Detect which cell encompasses the target text, then output its [x, y] center coordinate. 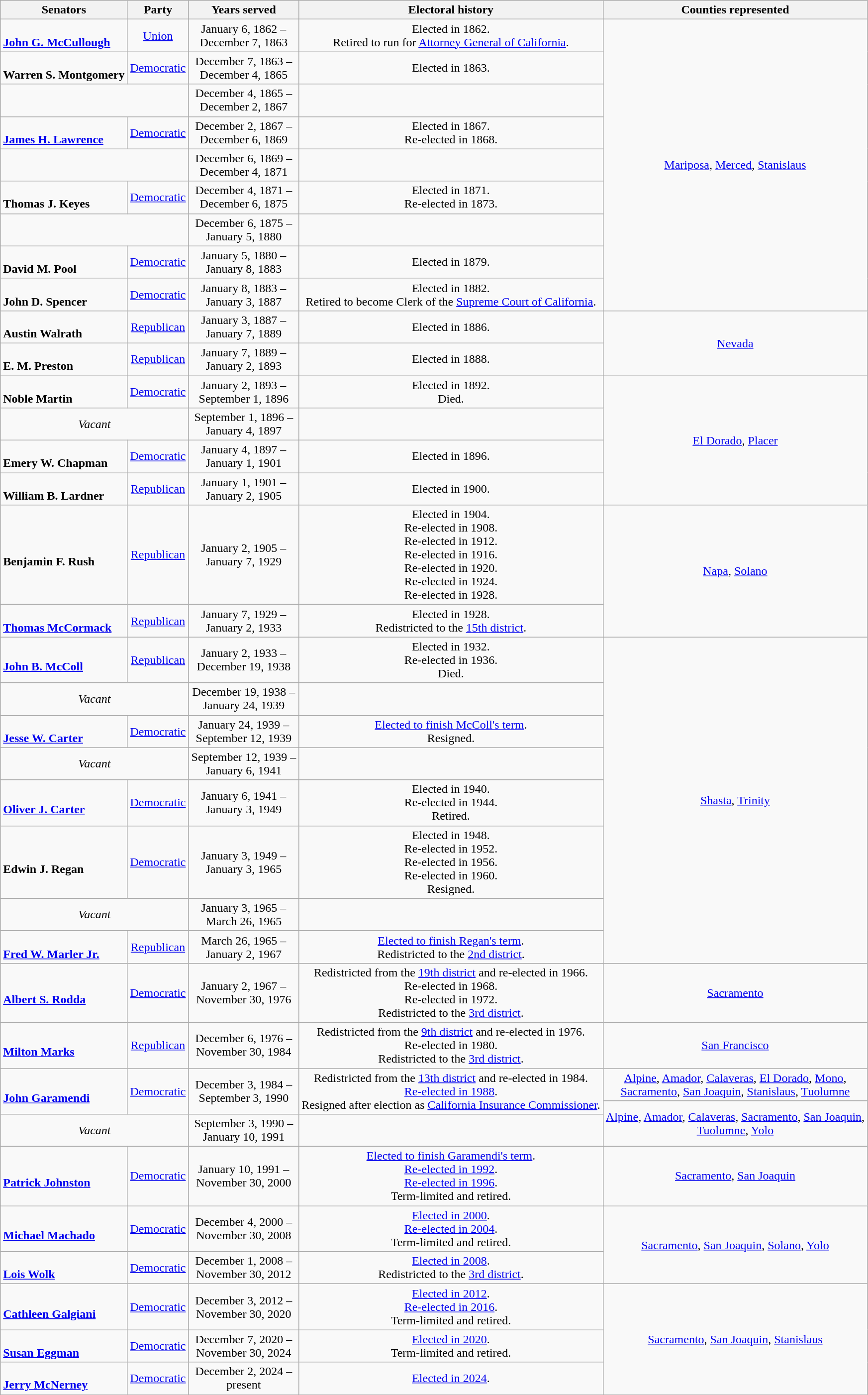
January 2, 1893 – September 1, 1896 [244, 391]
December 2, 1867 – December 6, 1869 [244, 132]
Sacramento, San Joaquin, Stanislaus [735, 1339]
December 7, 2020 – November 30, 2024 [244, 1346]
Senators [64, 10]
Susan Eggman [64, 1346]
Michael Machado [64, 1229]
December 6, 1875 – January 5, 1880 [244, 230]
Elected in 2012. Re-elected in 2016. Term-limited and retired. [451, 1307]
Alpine, Amador, Calaveras, El Dorado, Mono, Sacramento, San Joaquin, Stanislaus, Tuolumne [735, 1084]
Counties represented [735, 10]
January 2, 1967 – November 30, 1976 [244, 992]
Thomas J. Keyes [64, 197]
Redistricted from the 9th district and re-elected in 1976. Re-elected in 1980. Redistricted to the 3rd district. [451, 1045]
Sacramento, San Joaquin [735, 1177]
December 4, 2000 – November 30, 2008 [244, 1229]
December 4, 1871 – December 6, 1875 [244, 197]
Elected in 1888. [451, 359]
John Garamendi [64, 1091]
Union [158, 36]
Elected in 1862. Retired to run for Attorney General of California. [451, 36]
Oliver J. Carter [64, 803]
Alpine, Amador, Calaveras, Sacramento, San Joaquin, Tuolumne, Yolo [735, 1124]
Elected in 1948. Re-elected in 1952. Re-elected in 1956. Re-elected in 1960. Resigned. [451, 862]
Elected in 1892. Died. [451, 391]
Nevada [735, 343]
January 2, 1933 – December 19, 1938 [244, 660]
John B. McColl [64, 660]
Edwin J. Regan [64, 862]
September 1, 1896 – January 4, 1897 [244, 424]
Fred W. Marler Jr. [64, 947]
Elected to finish McColl's term. Resigned. [451, 732]
January 5, 1880 – January 8, 1883 [244, 262]
Elected in 1879. [451, 262]
Elected in 1896. [451, 457]
Elected to finish Garamendi's term. Re-elected in 1992. Re-elected in 1996. Term-limited and retired. [451, 1177]
September 3, 1990 – January 10, 1991 [244, 1131]
Elected to finish Regan's term. Redistricted to the 2nd district. [451, 947]
Elected in 2008. Redistricted to the 3rd district. [451, 1268]
Jesse W. Carter [64, 732]
January 3, 1949 – January 3, 1965 [244, 862]
December 6, 1869 – December 4, 1871 [244, 165]
Elected in 1928. Redistricted to the 15th district. [451, 621]
December 1, 2008 – November 30, 2012 [244, 1268]
January 24, 1939 – September 12, 1939 [244, 732]
James H. Lawrence [64, 132]
William B. Lardner [64, 489]
December 19, 1938 – January 24, 1939 [244, 699]
Elected in 1904. Re-elected in 1908. Re-elected in 1912. Re-elected in 1916. Re-elected in 1920. Re-elected in 1924. Re-elected in 1928. [451, 555]
E. M. Preston [64, 359]
Noble Martin [64, 391]
January 3, 1965 – March 26, 1965 [244, 915]
John G. McCullough [64, 36]
Redistricted from the 19th district and re-elected in 1966. Re-elected in 1968. Re-elected in 1972. Redistricted to the 3rd district. [451, 992]
Redistricted from the 13th district and re-elected in 1984. Re-elected in 1988. Resigned after election as California Insurance Commissioner. [451, 1091]
Mariposa, Merced, Stanislaus [735, 165]
Elected in 1940. Re-elected in 1944. Retired. [451, 803]
September 12, 1939 – January 6, 1941 [244, 763]
January 7, 1889 – January 2, 1893 [244, 359]
January 4, 1897 – January 1, 1901 [244, 457]
Years served [244, 10]
Albert S. Rodda [64, 992]
January 6, 1862 – December 7, 1863 [244, 36]
December 6, 1976 – November 30, 1984 [244, 1045]
Sacramento [735, 992]
Thomas McCormack [64, 621]
Elected in 1867. Re-elected in 1868. [451, 132]
Elected in 1871. Re-elected in 1873. [451, 197]
Napa, Solano [735, 571]
Elected in 1900. [451, 489]
December 3, 1984 – September 3, 1990 [244, 1091]
Emery W. Chapman [64, 457]
Electoral history [451, 10]
Party [158, 10]
Cathleen Galgiani [64, 1307]
Sacramento, San Joaquin, Solano, Yolo [735, 1245]
Elected in 2020. Term-limited and retired. [451, 1346]
Shasta, Trinity [735, 800]
January 8, 1883 – January 3, 1887 [244, 295]
January 3, 1887 – January 7, 1889 [244, 326]
Milton Marks [64, 1045]
Austin Walrath [64, 326]
Elected in 1863. [451, 68]
Elected in 1882. Retired to become Clerk of the Supreme Court of California. [451, 295]
January 10, 1991 – November 30, 2000 [244, 1177]
Jerry McNerney [64, 1379]
Elected in 2024. [451, 1379]
January 2, 1905 – January 7, 1929 [244, 555]
January 7, 1929 – January 2, 1933 [244, 621]
December 2, 2024 – present [244, 1379]
Elected in 1932. Re-elected in 1936. Died. [451, 660]
Elected in 2000. Re-elected in 2004. Term-limited and retired. [451, 1229]
Elected in 1886. [451, 326]
San Francisco [735, 1045]
Benjamin F. Rush [64, 555]
Lois Wolk [64, 1268]
January 6, 1941 – January 3, 1949 [244, 803]
Warren S. Montgomery [64, 68]
El Dorado, Placer [735, 440]
December 4, 1865 – December 2, 1867 [244, 101]
John D. Spencer [64, 295]
Patrick Johnston [64, 1177]
David M. Pool [64, 262]
January 1, 1901 – January 2, 1905 [244, 489]
December 7, 1863 – December 4, 1865 [244, 68]
December 3, 2012 – November 30, 2020 [244, 1307]
March 26, 1965 – January 2, 1967 [244, 947]
